Return the (X, Y) coordinate for the center point of the cell that contains the specified text.  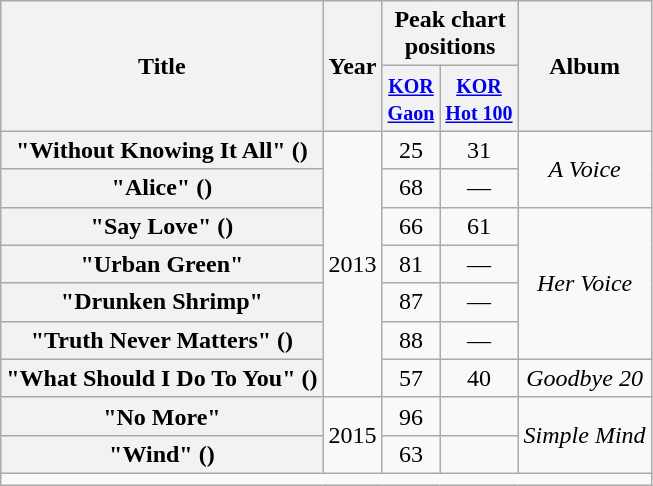
Goodbye 20 (584, 378)
25 (411, 150)
57 (411, 378)
68 (411, 188)
31 (479, 150)
96 (411, 416)
"Without Knowing It All" () (162, 150)
A Voice (584, 169)
Album (584, 66)
KORGaon (411, 98)
40 (479, 378)
KORHot 100 (479, 98)
"Drunken Shrimp" (162, 302)
Year (352, 66)
Peak chart positions (450, 34)
81 (411, 264)
"Wind" () (162, 454)
2015 (352, 435)
Her Voice (584, 283)
88 (411, 340)
87 (411, 302)
"Alice" () (162, 188)
"Urban Green" (162, 264)
"Say Love" () (162, 226)
61 (479, 226)
66 (411, 226)
Title (162, 66)
63 (411, 454)
Simple Mind (584, 435)
2013 (352, 264)
"What Should I Do To You" () (162, 378)
"Truth Never Matters" () (162, 340)
"No More" (162, 416)
